Find where the given text appears and provide that cell's center as [X, Y] coordinate. 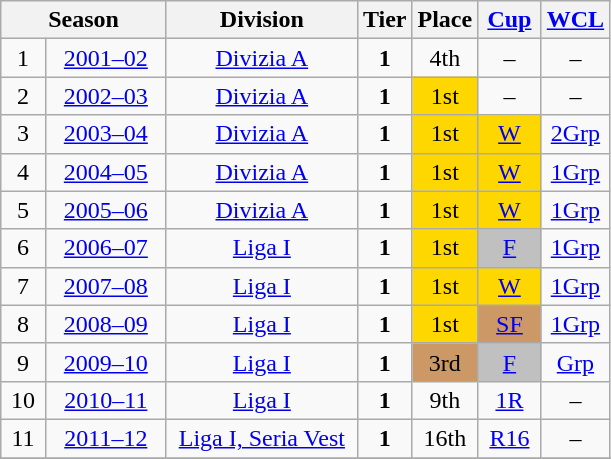
2003–04 [106, 134]
2002–03 [106, 96]
4th [445, 58]
6 [24, 248]
2001–02 [106, 58]
R16 [510, 438]
9th [445, 400]
3rd [445, 362]
Division [262, 20]
11 [24, 438]
2Grp [575, 134]
2 [24, 96]
10 [24, 400]
9 [24, 362]
1R [510, 400]
2009–10 [106, 362]
2011–12 [106, 438]
SF [510, 324]
2004–05 [106, 172]
Place [445, 20]
Liga I, Seria Vest [262, 438]
2007–08 [106, 286]
Grp [575, 362]
2006–07 [106, 248]
4 [24, 172]
2008–09 [106, 324]
16th [445, 438]
8 [24, 324]
2005–06 [106, 210]
Tier [384, 20]
5 [24, 210]
WCL [575, 20]
Season [84, 20]
2010–11 [106, 400]
7 [24, 286]
Cup [510, 20]
3 [24, 134]
